Output the [x, y] coordinate of the center of the cell containing the given text.  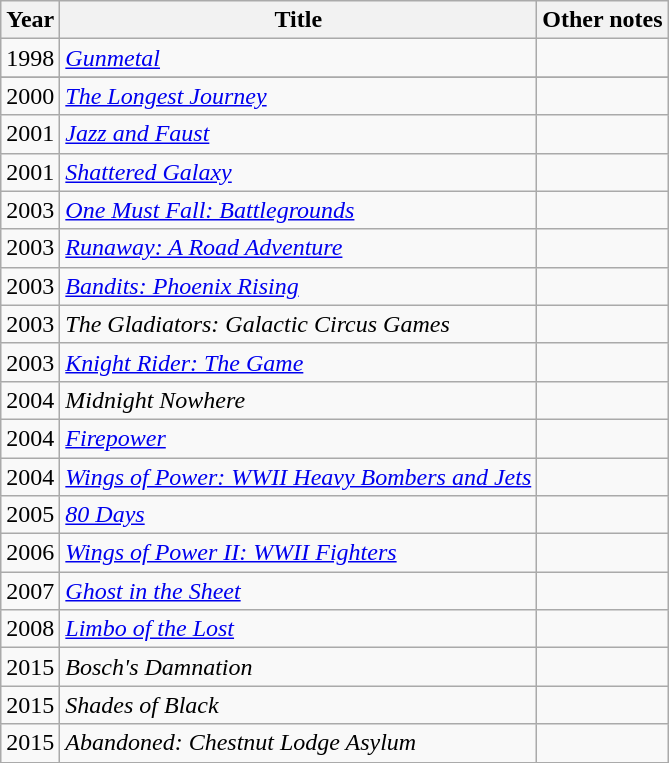
The Longest Journey [298, 96]
Bosch's Damnation [298, 667]
2005 [30, 515]
Limbo of the Lost [298, 629]
One Must Fall: Battlegrounds [298, 210]
Title [298, 20]
Shades of Black [298, 705]
2006 [30, 553]
Gunmetal [298, 58]
Knight Rider: The Game [298, 362]
Wings of Power: WWII Heavy Bombers and Jets [298, 477]
Runaway: A Road Adventure [298, 248]
1998 [30, 58]
Midnight Nowhere [298, 400]
2000 [30, 96]
Shattered Galaxy [298, 172]
80 Days [298, 515]
The Gladiators: Galactic Circus Games [298, 324]
Other notes [602, 20]
Wings of Power II: WWII Fighters [298, 553]
Jazz and Faust [298, 134]
2007 [30, 591]
Year [30, 20]
Ghost in the Sheet [298, 591]
Firepower [298, 438]
Abandoned: Chestnut Lodge Asylum [298, 743]
Bandits: Phoenix Rising [298, 286]
2008 [30, 629]
